For the text-containing cell, return its midpoint in [x, y] coordinate format. 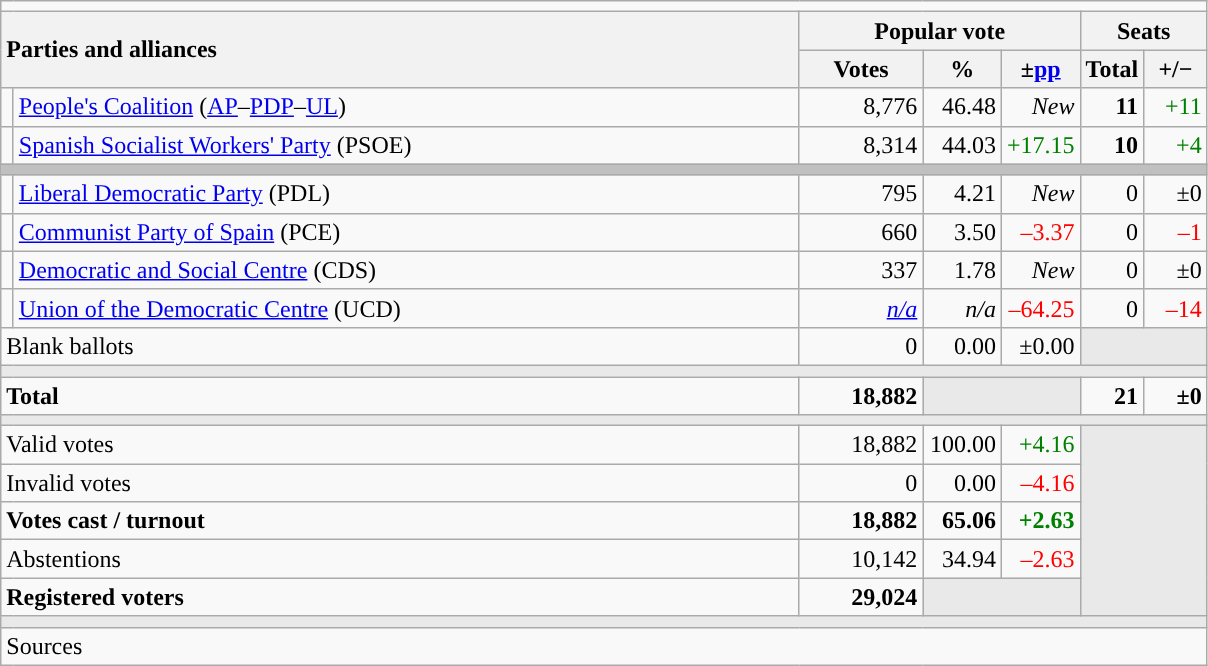
+11 [1176, 107]
Valid votes [400, 445]
337 [861, 270]
+4.16 [1040, 445]
People's Coalition (AP–PDP–UL) [406, 107]
±0.00 [1040, 346]
+17.15 [1040, 145]
660 [861, 232]
–64.25 [1040, 308]
Votes [861, 69]
Invalid votes [400, 483]
Votes cast / turnout [400, 521]
–4.16 [1040, 483]
Democratic and Social Centre (CDS) [406, 270]
±pp [1040, 69]
46.48 [962, 107]
Spanish Socialist Workers' Party (PSOE) [406, 145]
10 [1112, 145]
Abstentions [400, 559]
–14 [1176, 308]
21 [1112, 395]
29,024 [861, 597]
+/− [1176, 69]
–3.37 [1040, 232]
795 [861, 194]
8,776 [861, 107]
+4 [1176, 145]
Parties and alliances [400, 50]
–2.63 [1040, 559]
65.06 [962, 521]
Communist Party of Spain (PCE) [406, 232]
34.94 [962, 559]
Popular vote [940, 31]
+2.63 [1040, 521]
11 [1112, 107]
Union of the Democratic Centre (UCD) [406, 308]
–1 [1176, 232]
4.21 [962, 194]
Registered voters [400, 597]
8,314 [861, 145]
100.00 [962, 445]
Sources [604, 646]
Liberal Democratic Party (PDL) [406, 194]
% [962, 69]
3.50 [962, 232]
1.78 [962, 270]
Seats [1144, 31]
44.03 [962, 145]
10,142 [861, 559]
Blank ballots [400, 346]
